Determine the (x, y) coordinate at the center of the cell enclosing the given text.  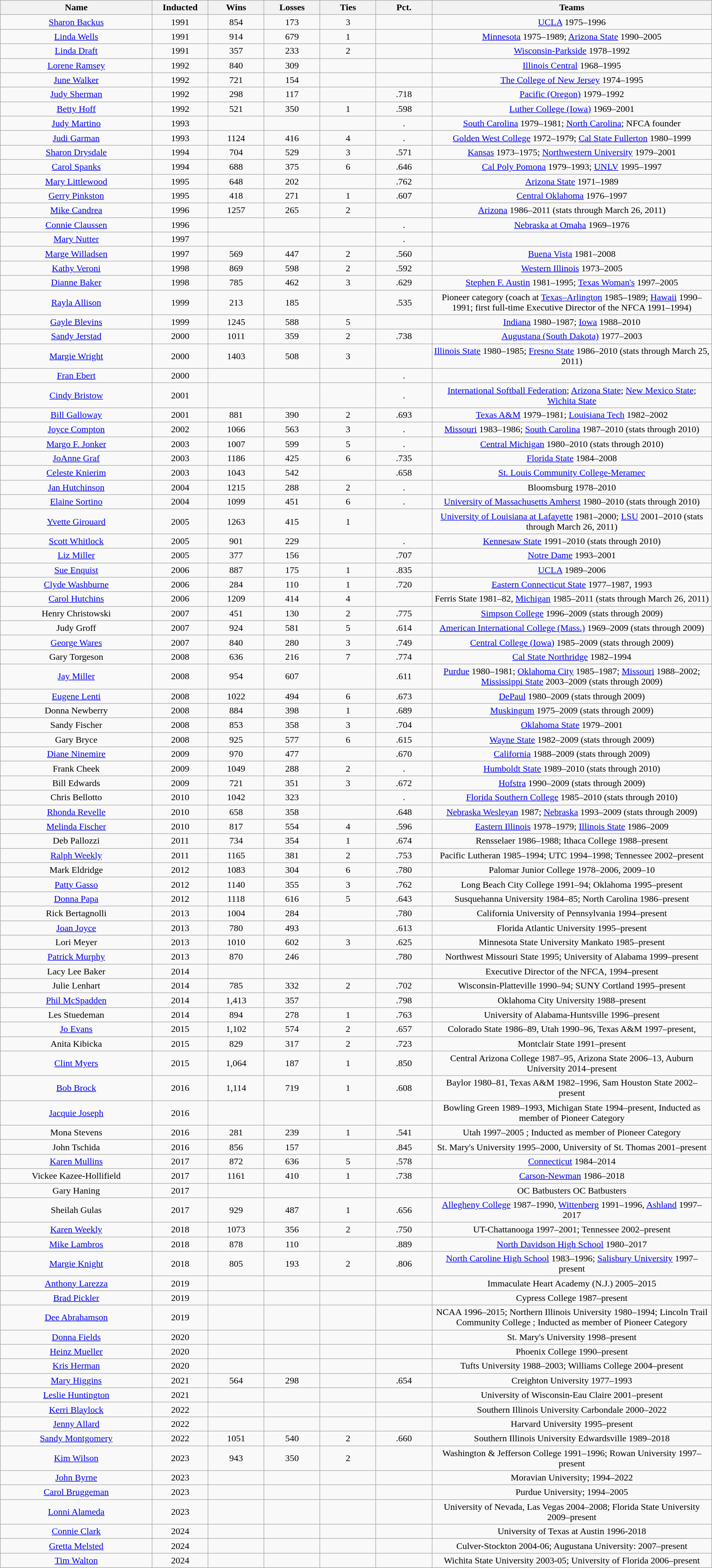
Lacy Lee Baker (76, 971)
University of Alabama-Huntsville 1996–present (572, 1015)
1124 (236, 138)
1083 (236, 870)
John Byrne (76, 1478)
924 (236, 628)
Phoenix College 1990–present (572, 1352)
377 (236, 556)
Donna Fields (76, 1337)
Rensselaer 1986–1988; Ithaca College 1988–present (572, 841)
233 (292, 51)
354 (292, 841)
Kathy Veroni (76, 268)
688 (236, 167)
George Wares (76, 642)
554 (292, 826)
Buena Vista 1981–2008 (572, 254)
Jay Miller (76, 677)
870 (236, 957)
Carol Bruggeman (76, 1492)
Frank Cheek (76, 769)
Southern Illinois University Edwardsville 1989–2018 (572, 1438)
Chris Bellotto (76, 798)
410 (292, 1176)
1043 (236, 473)
156 (292, 556)
280 (292, 642)
Mona Stevens (76, 1132)
1073 (236, 1230)
St. Mary's University 1995–2000, University of St. Thomas 2001–present (572, 1147)
Ferris State 1981–82, Michigan 1985–2011 (stats through March 26, 2011) (572, 599)
.625 (404, 942)
.613 (404, 928)
Joyce Compton (76, 429)
Long Beach City College 1991–94; Oklahoma 1995–present (572, 884)
Eugene Lenti (76, 696)
Anthony Larezza (76, 1283)
Florida State 1984–2008 (572, 458)
157 (292, 1147)
Kim Wilson (76, 1458)
John Tschida (76, 1147)
June Walker (76, 80)
Clint Myers (76, 1063)
Carol Spanks (76, 167)
.774 (404, 657)
Northwest Missouri State 1995; University of Alabama 1999–present (572, 957)
Jan Hutchinson (76, 487)
Phil McSpadden (76, 1000)
175 (292, 570)
508 (292, 356)
St. Mary's University 1998–present (572, 1337)
577 (292, 740)
Kennesaw State 1991–2010 (stats through 2010) (572, 541)
Golden West College 1972–1979; Cal State Fullerton 1980–1999 (572, 138)
Florida Southern College 1985–2010 (stats through 2010) (572, 798)
Linda Wells (76, 37)
.614 (404, 628)
Diane Ninemire (76, 754)
719 (292, 1088)
.835 (404, 570)
Judi Garman (76, 138)
.656 (404, 1210)
Gary Bryce (76, 740)
Judy Groff (76, 628)
Susquehanna University 1984–85; North Carolina 1986–present (572, 899)
Deb Pallozzi (76, 841)
309 (292, 65)
Sandy Fischer (76, 725)
648 (236, 181)
Carson-Newman 1986–2018 (572, 1176)
323 (292, 798)
.578 (404, 1161)
Wins (236, 8)
Sharon Backus (76, 22)
1011 (236, 336)
Bowling Green 1989–1993, Michigan State 1994–present, Inducted as member of Pioneer Category (572, 1113)
South Carolina 1979–1981; North Carolina; NFCA founder (572, 123)
Utah 1997–2005 ; Inducted as member of Pioneer Category (572, 1132)
805 (236, 1264)
1051 (236, 1438)
Karen Mullins (76, 1161)
375 (292, 167)
North Caroline High School 1983–1996; Salisbury University 1997–present (572, 1264)
Allegheny College 1987–1990, Wittenberg 1991–1996, Ashland 1997–2017 (572, 1210)
869 (236, 268)
Celeste Knierim (76, 473)
Augustana (South Dakota) 1977–2003 (572, 336)
Arizona State 1971–1989 (572, 181)
UT-Chattanooga 1997–2001; Tennessee 2002–present (572, 1230)
.889 (404, 1244)
.735 (404, 458)
Kerri Blaylock (76, 1409)
780 (236, 928)
University of Wisconsin-Eau Claire 2001–present (572, 1395)
229 (292, 541)
Moravian University; 1994–2022 (572, 1478)
Pacific (Oregon) 1979–1992 (572, 94)
Margie Wright (76, 356)
Humboldt State 1989–2010 (stats through 2010) (572, 769)
Florida Atlantic University 1995–present (572, 928)
540 (292, 1438)
Stephen F. Austin 1981–1995; Texas Woman's 1997–2005 (572, 283)
DePaul 1980–2009 (stats through 2009) (572, 696)
Mary Nutter (76, 239)
598 (292, 268)
.704 (404, 725)
Gary Torgeson (76, 657)
Sandy Jerstad (76, 336)
Muskingum 1975–2009 (stats through 2009) (572, 711)
581 (292, 628)
Teams (572, 8)
878 (236, 1244)
1263 (236, 521)
Baylor 1980–81, Texas A&M 1982–1996, Sam Houston State 2002–present (572, 1088)
Julie Lenhart (76, 986)
Anita Kibicka (76, 1044)
.654 (404, 1380)
Gerry Pinkston (76, 196)
317 (292, 1044)
California University of Pennsylvania 1994–present (572, 913)
Elaine Sortino (76, 502)
Simpson College 1996–2009 (stats through 2009) (572, 613)
.798 (404, 1000)
Central Oklahoma 1976–1997 (572, 196)
351 (292, 783)
.707 (404, 556)
Jo Evans (76, 1029)
Culver-Stockton 2004-06; Augustana University: 2007–present (572, 1546)
Palomar Junior College 1978–2006, 2009–10 (572, 870)
Wichita State University 2003-05; University of Florida 2006–present (572, 1560)
734 (236, 841)
.850 (404, 1063)
2002 (180, 429)
Carol Hutchins (76, 599)
.674 (404, 841)
American International College (Mass.) 1969–2009 (stats through 2009) (572, 628)
Marge Willadsen (76, 254)
Margie Knight (76, 1264)
Minnesota 1975–1989; Arizona State 1990–2005 (572, 37)
1403 (236, 356)
Hofstra 1990–2009 (stats through 2009) (572, 783)
Connecticut 1984–2014 (572, 1161)
Tufts University 1988–2003; Williams College 2004–present (572, 1366)
599 (292, 444)
817 (236, 826)
.658 (404, 473)
1022 (236, 696)
954 (236, 677)
Sheilah Gulas (76, 1210)
.753 (404, 855)
271 (292, 196)
1257 (236, 210)
University of Massachusetts Amherst 1980–2010 (stats through 2010) (572, 502)
Judy Martino (76, 123)
.672 (404, 783)
.775 (404, 613)
Melinda Fischer (76, 826)
Washington & Jefferson College 1991–1996; Rowan University 1997–present (572, 1458)
854 (236, 22)
425 (292, 458)
1186 (236, 458)
.750 (404, 1230)
1099 (236, 502)
Mike Candrea (76, 210)
Betty Hoff (76, 109)
Cal Poly Pomona 1979–1993; UNLV 1995–1997 (572, 167)
Gayle Blevins (76, 322)
Donna Newberry (76, 711)
Cypress College 1987–present (572, 1298)
542 (292, 473)
970 (236, 754)
415 (292, 521)
173 (292, 22)
Donna Papa (76, 899)
872 (236, 1161)
1209 (236, 599)
7 (348, 657)
Montclair State 1991–present (572, 1044)
.571 (404, 152)
239 (292, 1132)
The College of New Jersey 1974–1995 (572, 80)
.598 (404, 109)
Texas A&M 1979–1981; Louisiana Tech 1982–2002 (572, 415)
.702 (404, 986)
Linda Draft (76, 51)
Tim Walton (76, 1560)
.648 (404, 812)
Oklahoma State 1979–2001 (572, 725)
Margo F. Jonker (76, 444)
Notre Dame 1993–2001 (572, 556)
Kansas 1973–1975; Northwestern University 1979–2001 (572, 152)
1004 (236, 913)
.535 (404, 302)
Mary Higgins (76, 1380)
1010 (236, 942)
Central College (Iowa) 1985–2009 (stats through 2009) (572, 642)
Wisconsin-Parkside 1978–1992 (572, 51)
1,102 (236, 1029)
1,114 (236, 1088)
Rick Bertagnolli (76, 913)
853 (236, 725)
Luther College (Iowa) 1969–2001 (572, 109)
Sue Enquist (76, 570)
Jenny Allard (76, 1424)
569 (236, 254)
.693 (404, 415)
Connie Claussen (76, 225)
563 (292, 429)
.643 (404, 899)
Sharon Drysdale (76, 152)
588 (292, 322)
1042 (236, 798)
929 (236, 1210)
Judy Sherman (76, 94)
1007 (236, 444)
Patty Gasso (76, 884)
St. Louis Community College-Meramec (572, 473)
704 (236, 152)
.845 (404, 1147)
Bill Edwards (76, 783)
Yvette Girouard (76, 521)
418 (236, 196)
658 (236, 812)
Executive Director of the NFCA, 1994–present (572, 971)
Ties (348, 8)
University of Louisiana at Lafayette 1981–2000; LSU 2001–2010 (stats through March 26, 2011) (572, 521)
.763 (404, 1015)
.670 (404, 754)
Illinois Central 1968–1995 (572, 65)
1245 (236, 322)
246 (292, 957)
Henry Christowski (76, 613)
Oklahoma City University 1988–present (572, 1000)
.723 (404, 1044)
462 (292, 283)
356 (292, 1230)
881 (236, 415)
925 (236, 740)
Joan Joyce (76, 928)
185 (292, 302)
Karen Weekly (76, 1230)
Minnesota State University Mankato 1985–present (572, 942)
216 (292, 657)
.720 (404, 584)
332 (292, 986)
North Davidson High School 1980–2017 (572, 1244)
130 (292, 613)
447 (292, 254)
679 (292, 37)
Harvard University 1995–present (572, 1424)
Wisconsin-Platteville 1990–94; SUNY Cortland 1995–present (572, 986)
Immaculate Heart Academy (N.J.) 2005–2015 (572, 1283)
.615 (404, 740)
574 (292, 1029)
187 (292, 1063)
1066 (236, 429)
Purdue University; 1994–2005 (572, 1492)
Southern Illinois University Carbondale 2000–2022 (572, 1409)
Nebraska at Omaha 1969–1976 (572, 225)
OC Batbusters OC Batbusters (572, 1191)
Connie Clark (76, 1531)
.673 (404, 696)
381 (292, 855)
529 (292, 152)
398 (292, 711)
.608 (404, 1088)
Vickee Kazee-Hollifield (76, 1176)
Creighton University 1977–1993 (572, 1380)
Leslie Huntington (76, 1395)
Indiana 1980–1987; Iowa 1988–2010 (572, 322)
Pacific Lutheran 1985–1994; UTC 1994–1998; Tennessee 2002–present (572, 855)
281 (236, 1132)
.592 (404, 268)
.541 (404, 1132)
494 (292, 696)
493 (292, 928)
.560 (404, 254)
1161 (236, 1176)
Central Michigan 1980–2010 (stats through 2010) (572, 444)
.596 (404, 826)
607 (292, 677)
.629 (404, 283)
Bob Brock (76, 1088)
Losses (292, 8)
487 (292, 1210)
Purdue 1980–1981; Oklahoma City 1985–1987; Missouri 1988–2002; Mississippi State 2003–2009 (stats through 2009) (572, 677)
Ralph Weekly (76, 855)
Rayla Allison (76, 302)
Bloomsburg 1978–2010 (572, 487)
.611 (404, 677)
.646 (404, 167)
Mary Littlewood (76, 181)
901 (236, 541)
887 (236, 570)
856 (236, 1147)
Dianne Baker (76, 283)
UCLA 1989–2006 (572, 570)
1140 (236, 884)
Bill Galloway (76, 415)
414 (292, 599)
Clyde Washburne (76, 584)
355 (292, 884)
Nebraska Wesleyan 1987; Nebraska 1993–2009 (stats through 2009) (572, 812)
Colorado State 1986–89, Utah 1990–96, Texas A&M 1997–present, (572, 1029)
213 (236, 302)
416 (292, 138)
.718 (404, 94)
829 (236, 1044)
Illinois State 1980–1985; Fresno State 1986–2010 (stats through March 25, 2011) (572, 356)
Mike Lambros (76, 1244)
Rhonda Revelle (76, 812)
International Softball Federation; Arizona State; New Mexico State; Wichita State (572, 395)
Eastern Illinois 1978–1979; Illinois State 1986–2009 (572, 826)
JoAnne Graf (76, 458)
Fran Ebert (76, 376)
Western Illinois 1973–2005 (572, 268)
Sandy Montgomery (76, 1438)
1,413 (236, 1000)
.806 (404, 1264)
.607 (404, 196)
304 (292, 870)
Central Arizona College 1987–95, Arizona State 2006–13, Auburn University 2014–present (572, 1063)
Patrick Murphy (76, 957)
884 (236, 711)
117 (292, 94)
278 (292, 1015)
943 (236, 1458)
Liz Miller (76, 556)
UCLA 1975–1996 (572, 22)
Inducted (180, 8)
.749 (404, 642)
Gretta Melsted (76, 1546)
Scott Whitlock (76, 541)
Lonni Alameda (76, 1512)
Missouri 1983–1986; South Carolina 1987–2010 (stats through 2010) (572, 429)
390 (292, 415)
154 (292, 80)
Name (76, 8)
.689 (404, 711)
Wayne State 1982–2009 (stats through 2009) (572, 740)
521 (236, 109)
Lorene Ramsey (76, 65)
Jacquie Joseph (76, 1113)
Arizona 1986–2011 (stats through March 26, 2011) (572, 210)
359 (292, 336)
Kris Herman (76, 1366)
NCAA 1996–2015; Northern Illinois University 1980–1994; Lincoln Trail Community College ; Inducted as member of Pioneer Category (572, 1317)
.657 (404, 1029)
Lori Meyer (76, 942)
Pioneer category (coach at Texas–Arlington 1985–1989; Hawaii 1990–1991; first full-time Executive Director of the NFCA 1991–1994) (572, 302)
Dee Abrahamson (76, 1317)
202 (292, 181)
California 1988–2009 (stats through 2009) (572, 754)
Mark Eldridge (76, 870)
1215 (236, 487)
University of Texas at Austin 1996-2018 (572, 1531)
265 (292, 210)
914 (236, 37)
Gary Haning (76, 1191)
Heinz Mueller (76, 1352)
.660 (404, 1438)
Cindy Bristow (76, 395)
University of Nevada, Las Vegas 2004–2008; Florida State University 2009–present (572, 1512)
Eastern Connecticut State 1977–1987, 1993 (572, 584)
1049 (236, 769)
602 (292, 942)
Pct. (404, 8)
193 (292, 1264)
1118 (236, 899)
894 (236, 1015)
Cal State Northridge 1982–1994 (572, 657)
564 (236, 1380)
1,064 (236, 1063)
1165 (236, 855)
Brad Pickler (76, 1298)
616 (292, 899)
Les Stuedeman (76, 1015)
477 (292, 754)
